Output the [X, Y] coordinate of the center of the cell containing the given text.  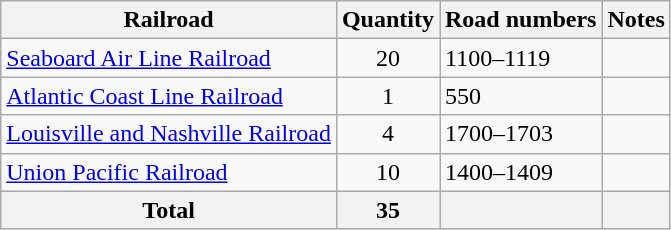
35 [388, 210]
Atlantic Coast Line Railroad [169, 96]
Road numbers [521, 20]
Notes [636, 20]
1400–1409 [521, 172]
20 [388, 58]
Louisville and Nashville Railroad [169, 134]
550 [521, 96]
4 [388, 134]
10 [388, 172]
Seaboard Air Line Railroad [169, 58]
Quantity [388, 20]
1100–1119 [521, 58]
Union Pacific Railroad [169, 172]
1 [388, 96]
Railroad [169, 20]
1700–1703 [521, 134]
Total [169, 210]
